Return [X, Y] of the center of cell containing provided text 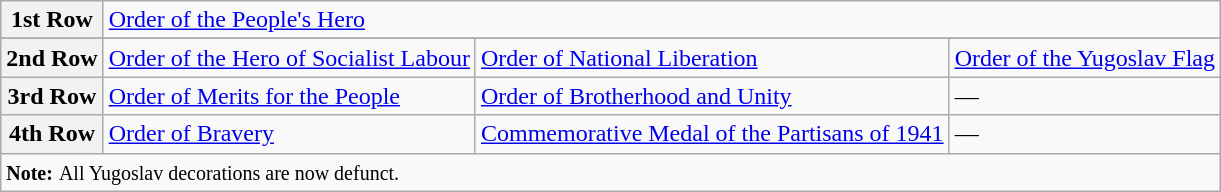
Order of the Hero of Socialist Labour [289, 58]
Note: All Yugoslav decorations are now defunct. [611, 172]
3rd Row [52, 96]
Order of National Liberation [712, 58]
1st Row [52, 20]
Order of the Yugoslav Flag [1084, 58]
Order of Bravery [289, 134]
Order of Brotherhood and Unity [712, 96]
2nd Row [52, 58]
4th Row [52, 134]
Commemorative Medal of the Partisans of 1941 [712, 134]
Order of the People's Hero [662, 20]
Order of Merits for the People [289, 96]
